Return [X, Y] of the center of cell containing provided text 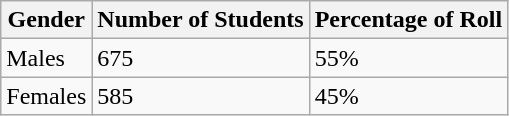
45% [408, 96]
Females [46, 96]
585 [200, 96]
675 [200, 58]
Gender [46, 20]
Percentage of Roll [408, 20]
Number of Students [200, 20]
Males [46, 58]
55% [408, 58]
